From the cell containing the given text, extract its center point as [X, Y] coordinate. 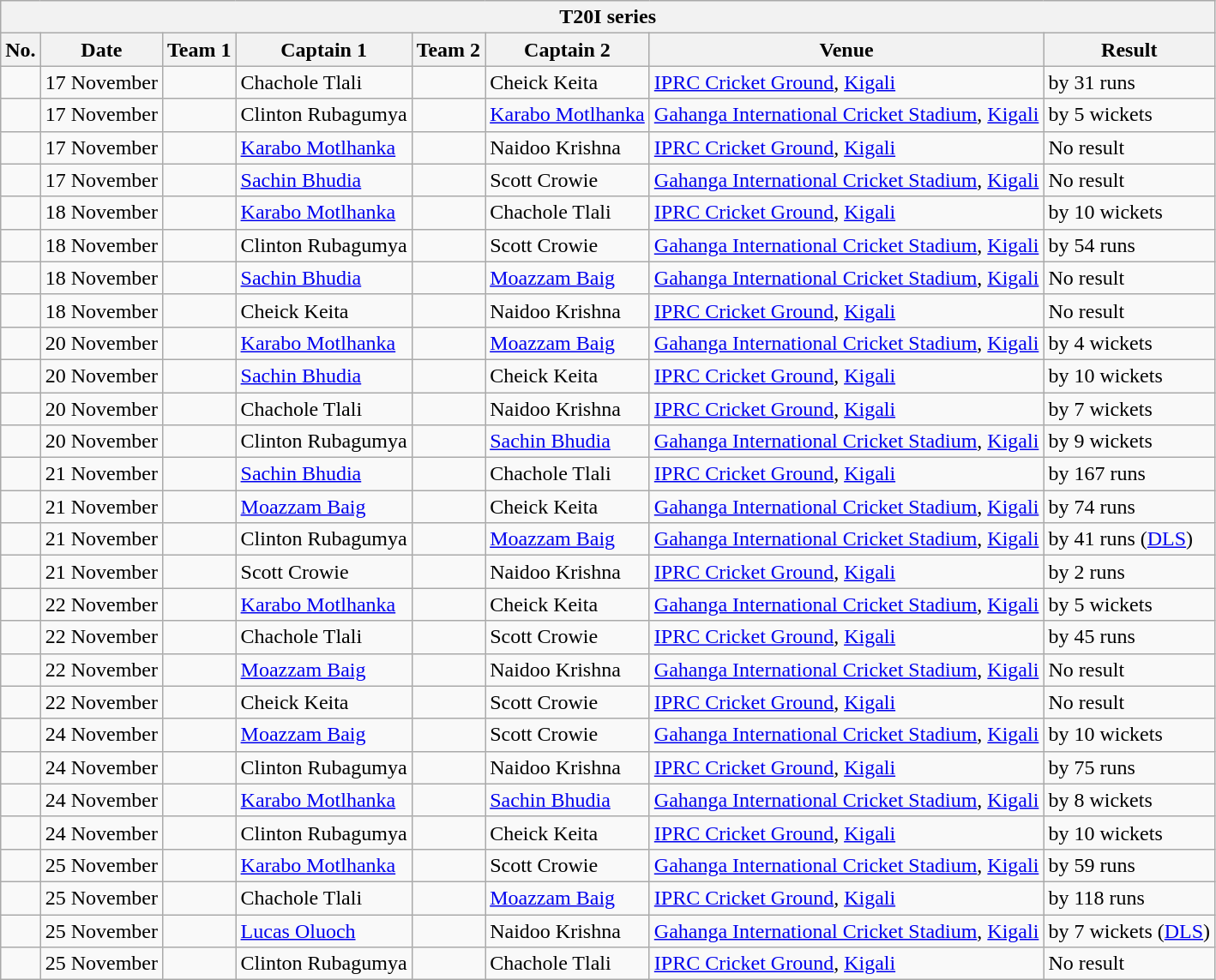
by 167 runs [1129, 474]
T20I series [608, 17]
Captain 2 [568, 50]
Date [101, 50]
by 31 runs [1129, 82]
by 4 wickets [1129, 343]
Captain 1 [324, 50]
by 2 runs [1129, 572]
Team 1 [200, 50]
by 45 runs [1129, 637]
Lucas Oluoch [324, 930]
Result [1129, 50]
by 41 runs (DLS) [1129, 539]
Team 2 [448, 50]
by 75 runs [1129, 767]
No. [21, 50]
by 7 wickets [1129, 409]
by 7 wickets (DLS) [1129, 930]
by 8 wickets [1129, 800]
by 59 runs [1129, 865]
by 9 wickets [1129, 442]
by 74 runs [1129, 507]
by 54 runs [1129, 245]
by 118 runs [1129, 898]
Venue [846, 50]
